Identify which cell holds the provided text, then report its [x, y] central coordinate. 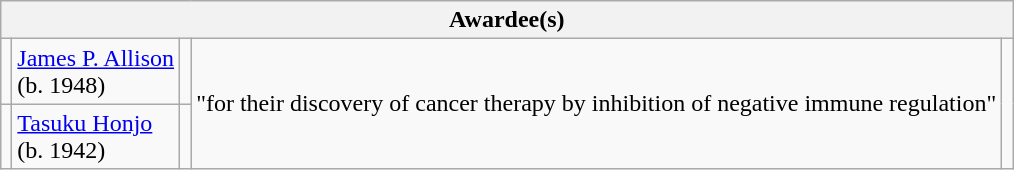
James P. Allison(b. 1948) [96, 72]
"for their discovery of cancer therapy by inhibition of negative immune regulation" [596, 104]
Awardee(s) [507, 20]
Tasuku Honjo(b. 1942) [96, 136]
